Output the (X, Y) coordinate of the center of the cell containing the given text.  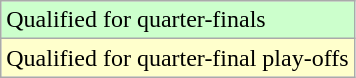
Qualified for quarter-final play-offs (178, 58)
Qualified for quarter-finals (178, 20)
